Search for the cell housing the specified text and yield its [X, Y] center coordinate. 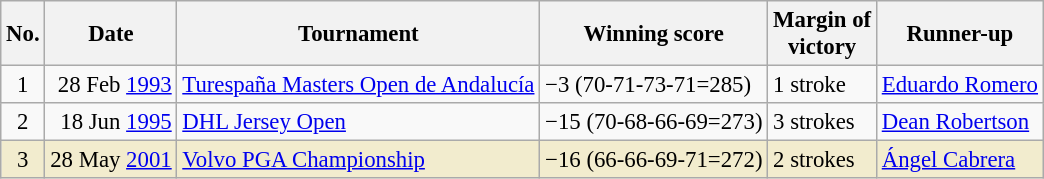
28 Feb 1993 [111, 85]
2 [23, 122]
No. [23, 34]
Ángel Cabrera [960, 160]
2 strokes [822, 160]
−3 (70-71-73-71=285) [654, 85]
DHL Jersey Open [358, 122]
Volvo PGA Championship [358, 160]
1 stroke [822, 85]
Tournament [358, 34]
Turespaña Masters Open de Andalucía [358, 85]
Runner-up [960, 34]
Eduardo Romero [960, 85]
Margin ofvictory [822, 34]
1 [23, 85]
Winning score [654, 34]
−16 (66-66-69-71=272) [654, 160]
28 May 2001 [111, 160]
3 [23, 160]
−15 (70-68-66-69=273) [654, 122]
Dean Robertson [960, 122]
18 Jun 1995 [111, 122]
Date [111, 34]
3 strokes [822, 122]
